Pinpoint the cell where the given text exists, returning its (x, y) midpoint coordinate. 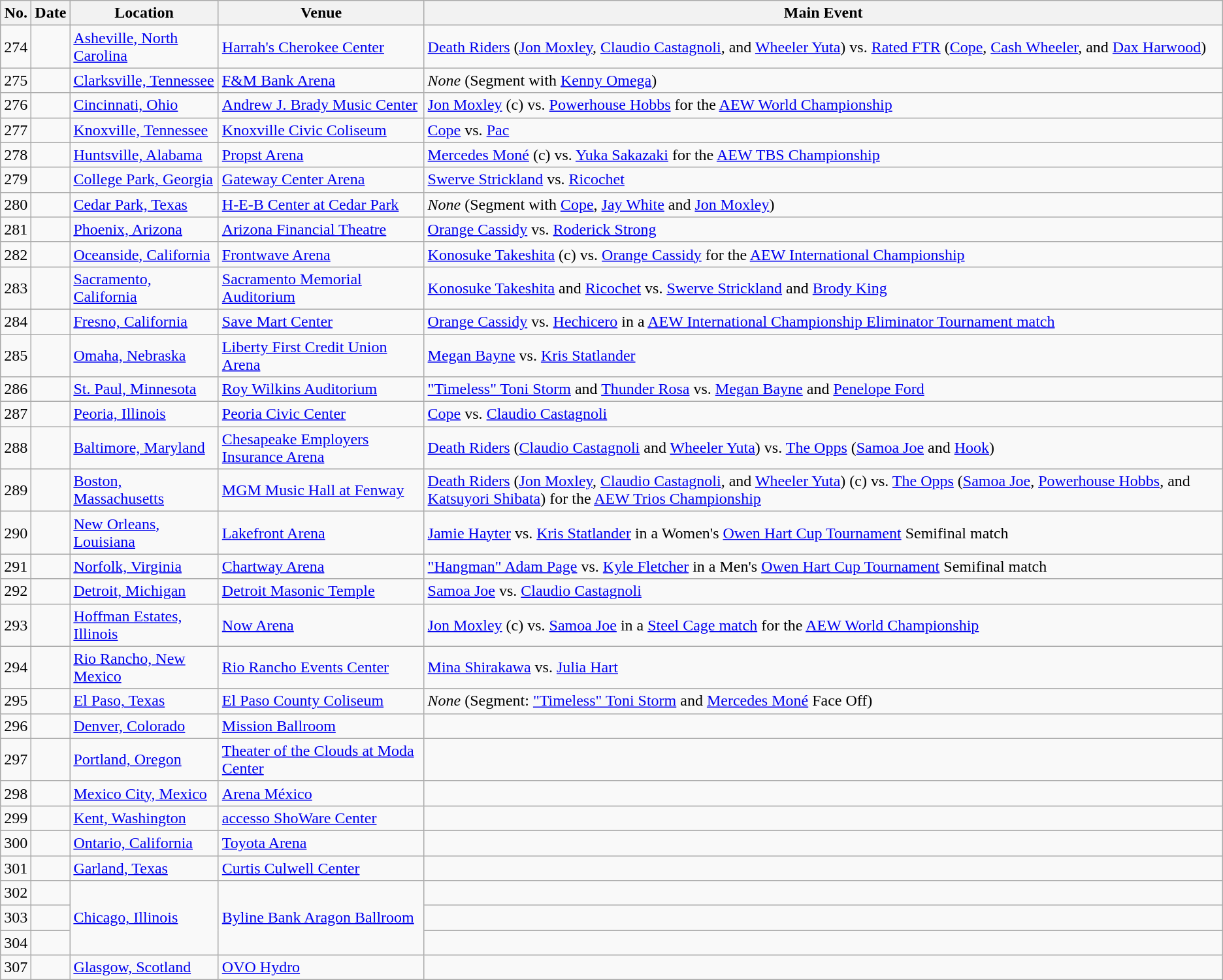
F&M Bank Arena (321, 80)
St. Paul, Minnesota (144, 389)
Rio Rancho Events Center (321, 668)
Knoxville Civic Coliseum (321, 130)
Liberty First Credit Union Arena (321, 355)
Asheville, North Carolina (144, 47)
None (Segment with Kenny Omega) (823, 80)
Harrah's Cherokee Center (321, 47)
Death Riders (Claudio Castagnoli and Wheeler Yuta) vs. The Opps (Samoa Joe and Hook) (823, 448)
Norfolk, Virginia (144, 566)
282 (16, 254)
MGM Music Hall at Fenway (321, 490)
Mina Shirakawa vs. Julia Hart (823, 668)
302 (16, 893)
Knoxville, Tennessee (144, 130)
Chicago, Illinois (144, 918)
290 (16, 533)
277 (16, 130)
Byline Bank Aragon Ballroom (321, 918)
Frontwave Arena (321, 254)
Cope vs. Claudio Castagnoli (823, 414)
285 (16, 355)
Swerve Strickland vs. Ricochet (823, 180)
Orange Cassidy vs. Hechicero in a AEW International Championship Eliminator Tournament match (823, 321)
287 (16, 414)
294 (16, 668)
Theater of the Clouds at Moda Center (321, 759)
Rio Rancho, New Mexico (144, 668)
Chartway Arena (321, 566)
Arena México (321, 793)
Megan Bayne vs. Kris Statlander (823, 355)
297 (16, 759)
286 (16, 389)
307 (16, 968)
292 (16, 591)
Hoffman Estates, Illinois (144, 625)
Location (144, 13)
Omaha, Nebraska (144, 355)
Oceanside, California (144, 254)
Peoria Civic Center (321, 414)
275 (16, 80)
Konosuke Takeshita (c) vs. Orange Cassidy for the AEW International Championship (823, 254)
Glasgow, Scotland (144, 968)
New Orleans, Louisiana (144, 533)
Jamie Hayter vs. Kris Statlander in a Women's Owen Hart Cup Tournament Semifinal match (823, 533)
Ontario, California (144, 843)
H-E-B Center at Cedar Park (321, 204)
Konosuke Takeshita and Ricochet vs. Swerve Strickland and Brody King (823, 287)
304 (16, 943)
298 (16, 793)
Sacramento Memorial Auditorium (321, 287)
Boston, Massachusetts (144, 490)
300 (16, 843)
280 (16, 204)
Denver, Colorado (144, 726)
accesso ShoWare Center (321, 818)
274 (16, 47)
303 (16, 918)
299 (16, 818)
Cope vs. Pac (823, 130)
281 (16, 229)
Date (51, 13)
276 (16, 105)
Curtis Culwell Center (321, 868)
OVO Hydro (321, 968)
Garland, Texas (144, 868)
301 (16, 868)
Huntsville, Alabama (144, 155)
Arizona Financial Theatre (321, 229)
295 (16, 701)
None (Segment: "Timeless" Toni Storm and Mercedes Moné Face Off) (823, 701)
Portland, Oregon (144, 759)
296 (16, 726)
El Paso, Texas (144, 701)
Peoria, Illinois (144, 414)
Save Mart Center (321, 321)
Propst Arena (321, 155)
Main Event (823, 13)
Fresno, California (144, 321)
Gateway Center Arena (321, 180)
Death Riders (Jon Moxley, Claudio Castagnoli, and Wheeler Yuta) vs. Rated FTR (Cope, Cash Wheeler, and Dax Harwood) (823, 47)
Mercedes Moné (c) vs. Yuka Sakazaki for the AEW TBS Championship (823, 155)
"Timeless" Toni Storm and Thunder Rosa vs. Megan Bayne and Penelope Ford (823, 389)
Phoenix, Arizona (144, 229)
278 (16, 155)
None (Segment with Cope, Jay White and Jon Moxley) (823, 204)
Cedar Park, Texas (144, 204)
Lakefront Arena (321, 533)
289 (16, 490)
Detroit Masonic Temple (321, 591)
El Paso County Coliseum (321, 701)
No. (16, 13)
Mexico City, Mexico (144, 793)
Toyota Arena (321, 843)
College Park, Georgia (144, 180)
283 (16, 287)
Roy Wilkins Auditorium (321, 389)
Now Arena (321, 625)
279 (16, 180)
Detroit, Michigan (144, 591)
284 (16, 321)
Chesapeake Employers Insurance Arena (321, 448)
288 (16, 448)
Baltimore, Maryland (144, 448)
Jon Moxley (c) vs. Powerhouse Hobbs for the AEW World Championship (823, 105)
Samoa Joe vs. Claudio Castagnoli (823, 591)
Clarksville, Tennessee (144, 80)
Venue (321, 13)
Andrew J. Brady Music Center (321, 105)
Orange Cassidy vs. Roderick Strong (823, 229)
Kent, Washington (144, 818)
Mission Ballroom (321, 726)
"Hangman" Adam Page vs. Kyle Fletcher in a Men's Owen Hart Cup Tournament Semifinal match (823, 566)
Sacramento, California (144, 287)
293 (16, 625)
Cincinnati, Ohio (144, 105)
291 (16, 566)
Jon Moxley (c) vs. Samoa Joe in a Steel Cage match for the AEW World Championship (823, 625)
